Search for the cell housing the specified text and yield its [x, y] center coordinate. 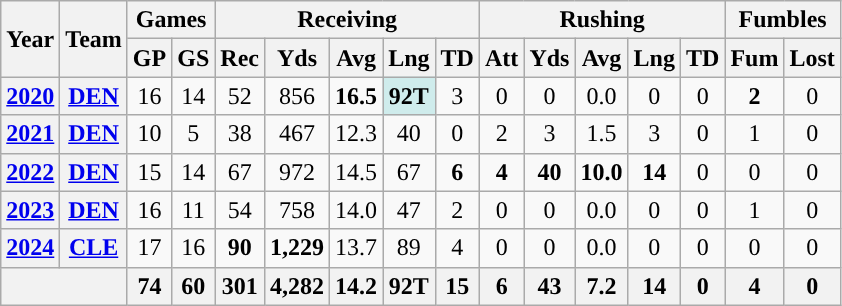
4,282 [298, 286]
47 [409, 210]
758 [298, 210]
14.5 [356, 172]
90 [240, 248]
972 [298, 172]
11 [194, 210]
Fum [754, 58]
60 [194, 286]
89 [409, 248]
Year [30, 39]
12.3 [356, 134]
14.0 [356, 210]
1,229 [298, 248]
Lost [812, 58]
Receiving [348, 20]
1.5 [602, 134]
2024 [30, 248]
43 [550, 286]
52 [240, 96]
14.2 [356, 286]
Rushing [602, 20]
2023 [30, 210]
CLE [94, 248]
74 [149, 286]
16.5 [356, 96]
38 [240, 134]
2021 [30, 134]
2020 [30, 96]
Team [94, 39]
856 [298, 96]
2022 [30, 172]
7.2 [602, 286]
Games [170, 20]
GP [149, 58]
Fumbles [782, 20]
17 [149, 248]
13.7 [356, 248]
GS [194, 58]
467 [298, 134]
5 [194, 134]
301 [240, 286]
Att [501, 58]
10.0 [602, 172]
54 [240, 210]
10 [149, 134]
Rec [240, 58]
